Find where the given text appears and provide that cell's center as (x, y) coordinate. 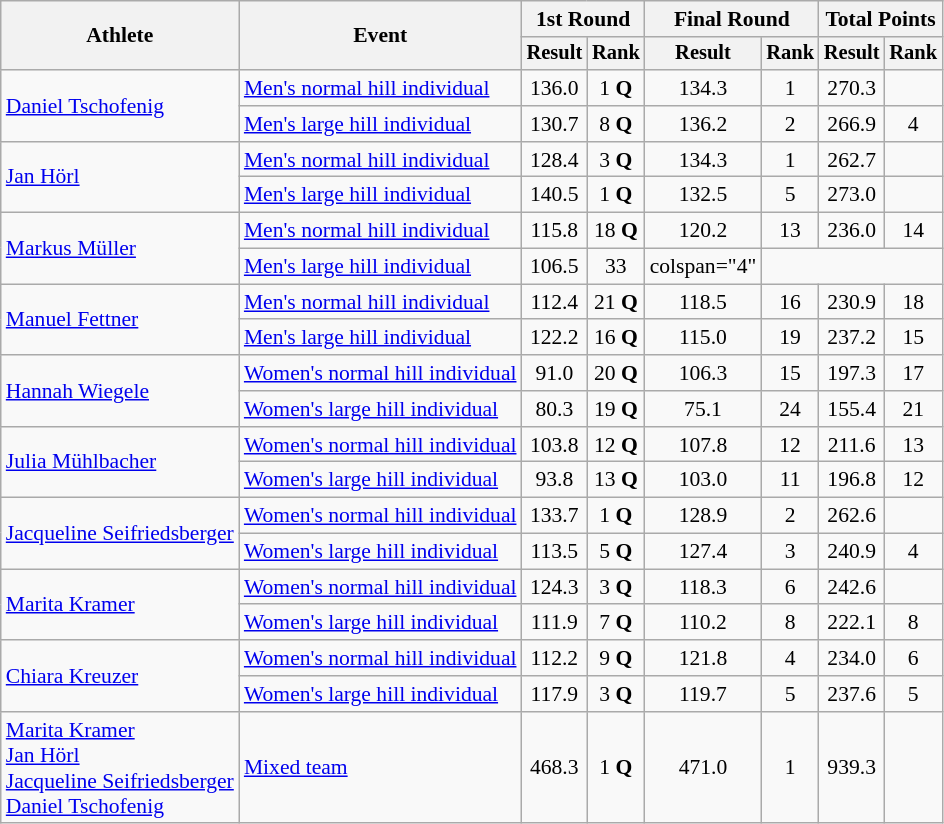
7 Q (616, 623)
Athlete (120, 36)
128.4 (555, 160)
80.3 (555, 409)
155.4 (852, 409)
236.0 (852, 231)
24 (790, 409)
211.6 (852, 445)
3 (790, 552)
237.2 (852, 338)
240.9 (852, 552)
Total Points (880, 19)
270.3 (852, 88)
16 (790, 302)
119.7 (704, 694)
19 Q (616, 409)
11 (790, 480)
939.3 (852, 768)
93.8 (555, 480)
112.2 (555, 658)
16 Q (616, 338)
Jan Hörl (120, 178)
18 (913, 302)
230.9 (852, 302)
Hannah Wiegele (120, 390)
132.5 (704, 195)
19 (790, 338)
112.4 (555, 302)
117.9 (555, 694)
133.7 (555, 516)
Marita KramerJan HörlJacqueline SeifriedsbergerDaniel Tschofenig (120, 768)
140.5 (555, 195)
103.0 (704, 480)
234.0 (852, 658)
5 Q (616, 552)
128.9 (704, 516)
1st Round (584, 19)
468.3 (555, 768)
111.9 (555, 623)
20 Q (616, 373)
262.6 (852, 516)
17 (913, 373)
Chiara Kreuzer (120, 676)
12 Q (616, 445)
242.6 (852, 587)
Jacqueline Seifriedsberger (120, 534)
237.6 (852, 694)
124.3 (555, 587)
197.3 (852, 373)
Daniel Tschofenig (120, 106)
106.3 (704, 373)
21 Q (616, 302)
115.8 (555, 231)
21 (913, 409)
122.2 (555, 338)
113.5 (555, 552)
136.2 (704, 124)
14 (913, 231)
Event (380, 36)
colspan="4" (704, 267)
Mixed team (380, 768)
127.4 (704, 552)
13 Q (616, 480)
107.8 (704, 445)
136.0 (555, 88)
106.5 (555, 267)
110.2 (704, 623)
222.1 (852, 623)
103.8 (555, 445)
9 Q (616, 658)
Julia Mühlbacher (120, 462)
196.8 (852, 480)
18 Q (616, 231)
33 (616, 267)
Manuel Fettner (120, 320)
115.0 (704, 338)
471.0 (704, 768)
118.5 (704, 302)
121.8 (704, 658)
120.2 (704, 231)
Final Round (732, 19)
75.1 (704, 409)
91.0 (555, 373)
130.7 (555, 124)
273.0 (852, 195)
118.3 (704, 587)
8 Q (616, 124)
266.9 (852, 124)
262.7 (852, 160)
Marita Kramer (120, 604)
Markus Müller (120, 248)
